For the text-containing cell, return its midpoint in [X, Y] coordinate format. 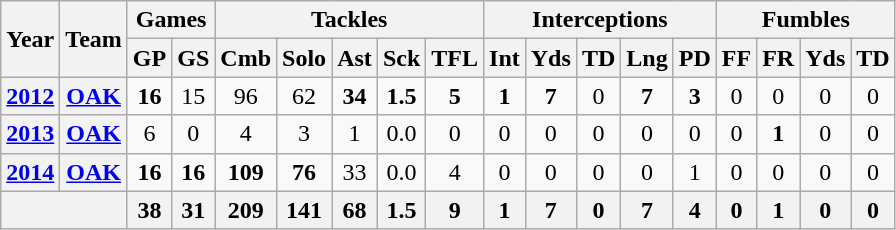
33 [355, 172]
GS [194, 58]
209 [246, 210]
9 [455, 210]
Year [30, 39]
96 [246, 96]
FR [778, 58]
31 [194, 210]
Tackles [350, 20]
38 [149, 210]
GP [149, 58]
TFL [455, 58]
2012 [30, 96]
141 [304, 210]
Ast [355, 58]
Team [94, 39]
34 [355, 96]
15 [194, 96]
109 [246, 172]
2014 [30, 172]
Solo [304, 58]
5 [455, 96]
Cmb [246, 58]
FF [736, 58]
Interceptions [600, 20]
Sck [401, 58]
PD [694, 58]
Lng [647, 58]
Fumbles [806, 20]
Int [505, 58]
2013 [30, 134]
6 [149, 134]
76 [304, 172]
68 [355, 210]
Games [170, 20]
62 [304, 96]
